Find where the given text appears and provide that cell's center as (X, Y) coordinate. 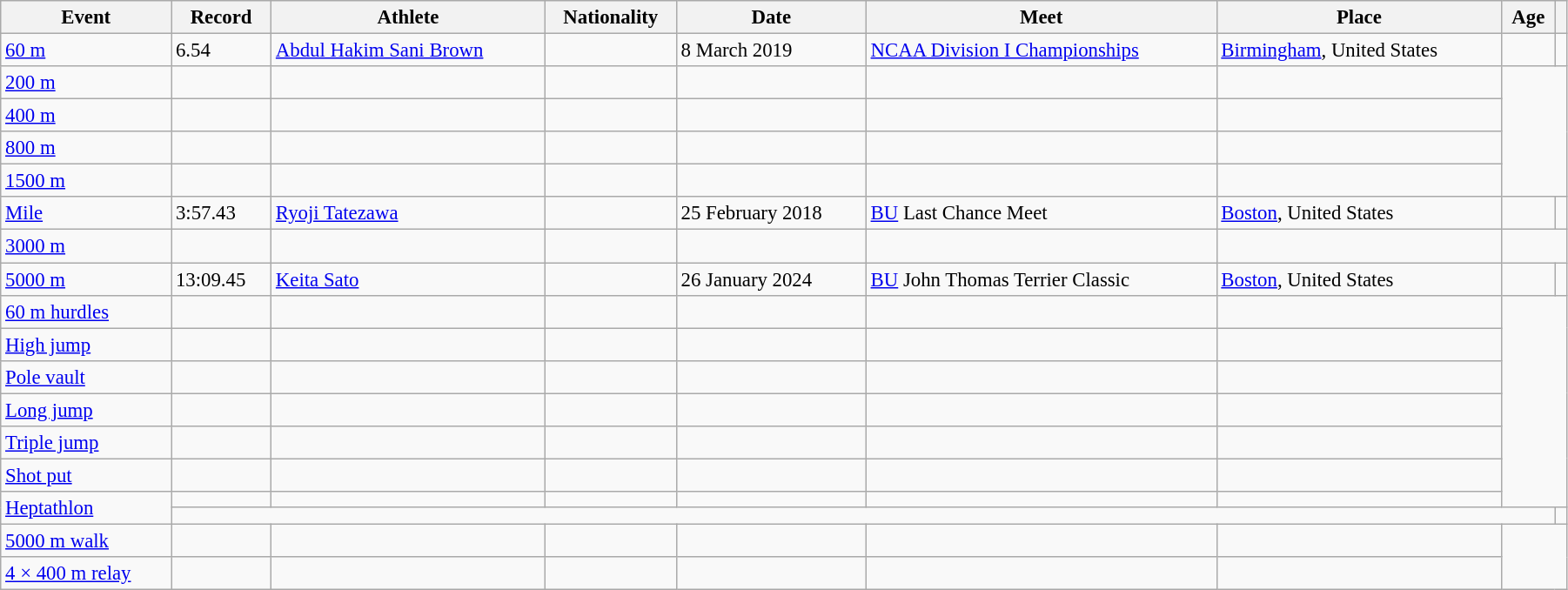
Place (1359, 17)
13:09.45 (221, 279)
25 February 2018 (771, 213)
26 January 2024 (771, 279)
High jump (86, 345)
Mile (86, 213)
NCAA Division I Championships (1041, 50)
5000 m (86, 279)
Pole vault (86, 377)
60 m (86, 50)
BU Last Chance Meet (1041, 213)
Abdul Hakim Sani Brown (409, 50)
Long jump (86, 410)
Age (1528, 17)
3:57.43 (221, 213)
Birmingham, United States (1359, 50)
60 m hurdles (86, 312)
200 m (86, 83)
Athlete (409, 17)
Date (771, 17)
Meet (1041, 17)
3000 m (86, 246)
BU John Thomas Terrier Classic (1041, 279)
Triple jump (86, 443)
Keita Sato (409, 279)
4 × 400 m relay (86, 573)
1500 m (86, 181)
Heptathlon (86, 508)
Shot put (86, 475)
800 m (86, 148)
Event (86, 17)
Ryoji Tatezawa (409, 213)
6.54 (221, 50)
8 March 2019 (771, 50)
Nationality (611, 17)
5000 m walk (86, 540)
Record (221, 17)
400 m (86, 116)
